Provide the (X, Y) coordinate of the cell's center where the given text is located.  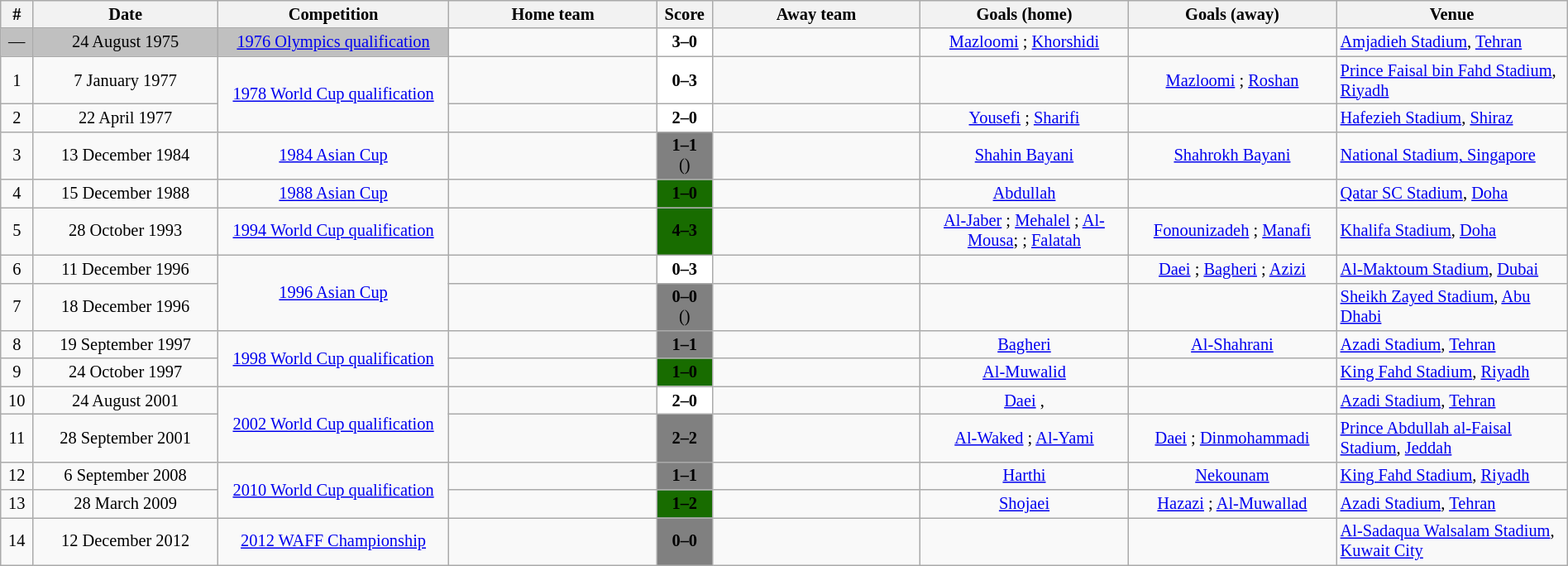
28 September 2001 (126, 438)
Bagheri (1024, 344)
Al-Maktoum Stadium, Dubai (1452, 269)
13 December 1984 (126, 156)
11 December 1996 (126, 269)
# (17, 14)
Al-Shahrani (1232, 344)
Nekounam (1232, 476)
11 (17, 438)
6 September 2008 (126, 476)
6 (17, 269)
Daei ; Dinmohammadi (1232, 438)
28 March 2009 (126, 504)
24 October 1997 (126, 372)
1 (17, 80)
9 (17, 372)
2002 World Cup qualification (332, 424)
Abdullah (1024, 194)
2 (17, 118)
Score (685, 14)
Sheikh Zayed Stadium, Abu Dhabi (1452, 307)
5 (17, 231)
Shahrokh Bayani (1232, 156)
4 (17, 194)
24 August 1975 (126, 42)
2012 WAFF Championship (332, 541)
Al-Muwalid (1024, 372)
Daei ; Bagheri ; Azizi (1232, 269)
3 (17, 156)
12 December 2012 (126, 541)
Al-Sadaqua Walsalam Stadium, Kuwait City (1452, 541)
Home team (552, 14)
Prince Abdullah al-Faisal Stadium, Jeddah (1452, 438)
Hafezieh Stadium, Shiraz (1452, 118)
Al-Waked ; Al-Yami (1024, 438)
3–0 (685, 42)
Mazloomi ; Khorshidi (1024, 42)
1978 World Cup qualification (332, 94)
— (17, 42)
Prince Faisal bin Fahd Stadium, Riyadh (1452, 80)
Amjadieh Stadium, Tehran (1452, 42)
1–2 (685, 504)
Al-Jaber ; Mehalel ; Al-Mousa; ; Falatah (1024, 231)
Daei , (1024, 401)
Date (126, 14)
1994 World Cup qualification (332, 231)
1998 World Cup qualification (332, 357)
Goals (away) (1232, 14)
7 January 1977 (126, 80)
1–1 () (685, 156)
Mazloomi ; Roshan (1232, 80)
10 (17, 401)
18 December 1996 (126, 307)
Goals (home) (1024, 14)
Shojaei (1024, 504)
13 (17, 504)
Qatar SC Stadium, Doha (1452, 194)
22 April 1977 (126, 118)
1996 Asian Cup (332, 293)
12 (17, 476)
0–0 () (685, 307)
Khalifa Stadium, Doha (1452, 231)
Competition (332, 14)
7 (17, 307)
2010 World Cup qualification (332, 490)
Shahin Bayani (1024, 156)
Venue (1452, 14)
Hazazi ; Al-Muwallad (1232, 504)
14 (17, 541)
Yousefi ; Sharifi (1024, 118)
Fonounizadeh ; Manafi (1232, 231)
28 October 1993 (126, 231)
4–3 (685, 231)
National Stadium, Singapore (1452, 156)
1976 Olympics qualification (332, 42)
8 (17, 344)
Away team (815, 14)
2–2 (685, 438)
1988 Asian Cup (332, 194)
1984 Asian Cup (332, 156)
24 August 2001 (126, 401)
19 September 1997 (126, 344)
15 December 1988 (126, 194)
Harthi (1024, 476)
0–0 (685, 541)
